Detect which cell encompasses the target text, then output its (x, y) center coordinate. 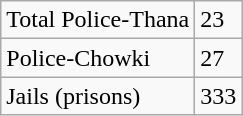
23 (218, 20)
Police-Chowki (98, 58)
Total Police-Thana (98, 20)
Jails (prisons) (98, 96)
333 (218, 96)
27 (218, 58)
